Return the [X, Y] coordinate for the center point of the cell that contains the specified text.  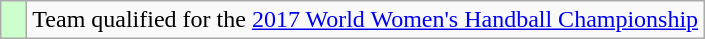
Team qualified for the 2017 World Women's Handball Championship [366, 20]
